Extract the (x, y) coordinate from the center of the cell holding the provided text.  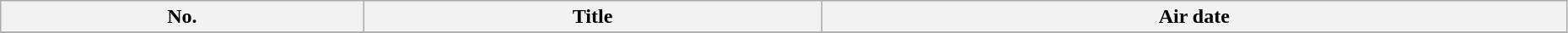
Air date (1194, 17)
Title (592, 17)
No. (182, 17)
